Scan for the cell matching the given text and deliver its (x, y) coordinate at center. 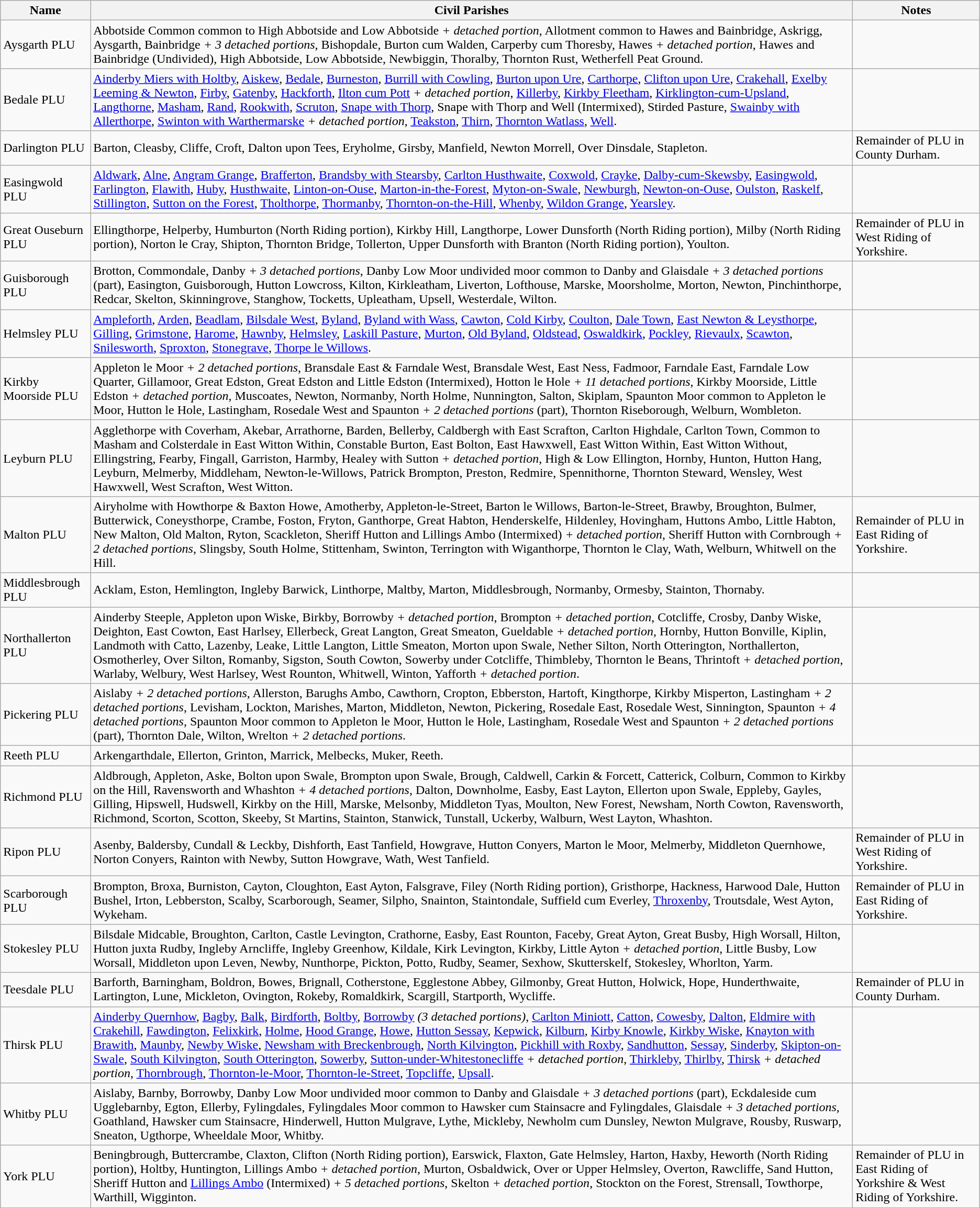
Middlesbrough PLU (46, 589)
Malton PLU (46, 534)
Richmond PLU (46, 797)
Northallerton PLU (46, 645)
Whitby PLU (46, 1114)
Name (46, 10)
Guisborough PLU (46, 285)
Stokesley PLU (46, 948)
Easingwold PLU (46, 189)
Teesdale PLU (46, 989)
Civil Parishes (472, 10)
Scarborough PLU (46, 900)
Ripon PLU (46, 852)
York PLU (46, 1177)
Great Ouseburn PLU (46, 237)
Remainder of PLU in East Riding of Yorkshire & West Riding of Yorkshire. (916, 1177)
Thirsk PLU (46, 1045)
Acklam, Eston, Hemlington, Ingleby Barwick, Linthorpe, Maltby, Marton, Middlesbrough, Normanby, Ormesby, Stainton, Thornaby. (472, 589)
Pickering PLU (46, 715)
Helmsley PLU (46, 333)
Bedale PLU (46, 99)
Reeth PLU (46, 756)
Darlington PLU (46, 148)
Kirkby Moorside PLU (46, 388)
Leyburn PLU (46, 458)
Notes (916, 10)
Barton, Cleasby, Cliffe, Croft, Dalton upon Tees, Eryholme, Girsby, Manfield, Newton Morrell, Over Dinsdale, Stapleton. (472, 148)
Arkengarthdale, Ellerton, Grinton, Marrick, Melbecks, Muker, Reeth. (472, 756)
Aysgarth PLU (46, 44)
